Scan for the cell matching the given text and deliver its [X, Y] coordinate at center. 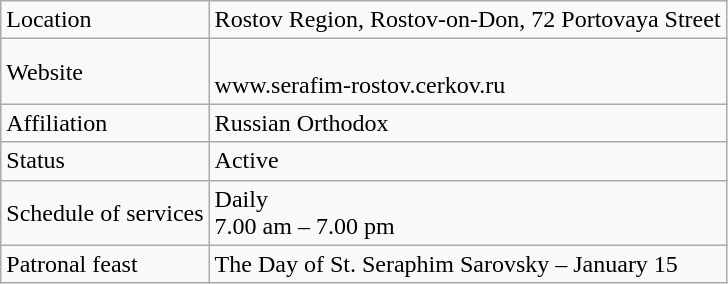
Schedule of services [105, 212]
Daily7.00 am – 7.00 pm [468, 212]
The Day of St. Seraphim Sarovsky – January 15 [468, 264]
www.serafim-rostov.cerkov.ru [468, 72]
Affiliation [105, 123]
Active [468, 161]
Status [105, 161]
Location [105, 20]
Rostov Region, Rostov-on-Don, 72 Portovaya Street [468, 20]
Russian Orthodox [468, 123]
Patronal feast [105, 264]
Website [105, 72]
